Extract the [X, Y] coordinate from the center of the cell holding the provided text.  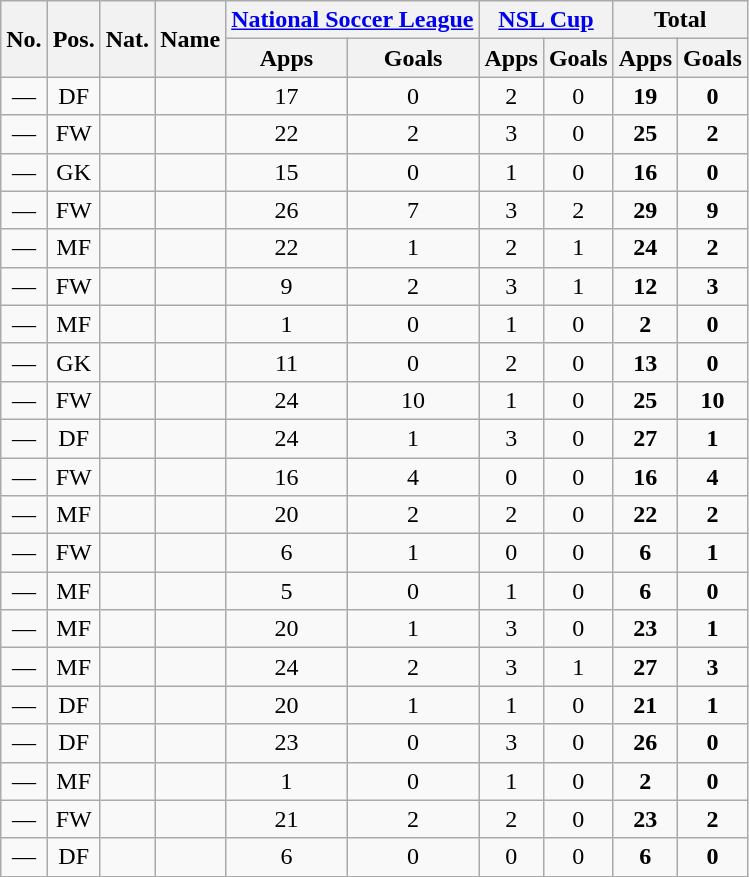
19 [645, 96]
No. [24, 39]
Name [190, 39]
15 [287, 172]
13 [645, 362]
7 [413, 210]
5 [287, 591]
Pos. [74, 39]
Nat. [127, 39]
National Soccer League [352, 20]
29 [645, 210]
Total [680, 20]
NSL Cup [546, 20]
12 [645, 286]
17 [287, 96]
11 [287, 362]
